Return (X, Y) of the center of cell containing provided text 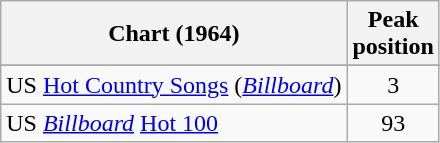
US Billboard Hot 100 (174, 123)
93 (393, 123)
3 (393, 85)
Chart (1964) (174, 34)
US Hot Country Songs (Billboard) (174, 85)
Peakposition (393, 34)
